Return [X, Y] of the center of cell containing provided text 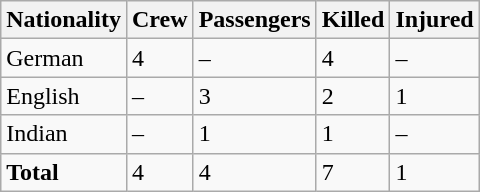
2 [353, 96]
Crew [160, 20]
3 [254, 96]
Nationality [64, 20]
Killed [353, 20]
Indian [64, 134]
English [64, 96]
Injured [434, 20]
7 [353, 172]
Total [64, 172]
German [64, 58]
Passengers [254, 20]
